Return [x, y] of the center of cell containing provided text 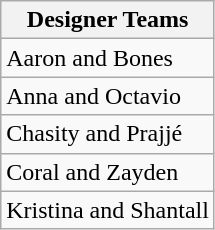
Chasity and Prajjé [108, 134]
Coral and Zayden [108, 172]
Anna and Octavio [108, 96]
Kristina and Shantall [108, 210]
Designer Teams [108, 20]
Aaron and Bones [108, 58]
